Return [x, y] of the center of cell containing provided text 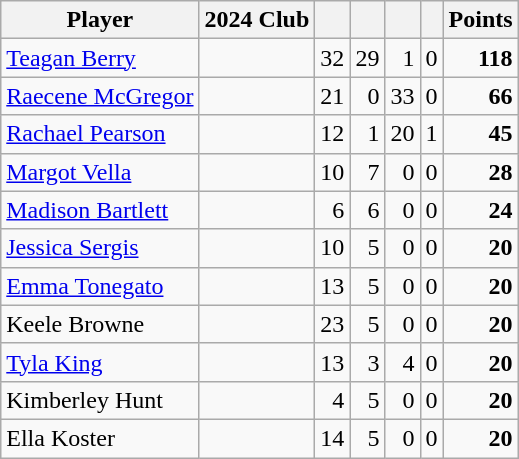
Keele Browne [100, 324]
2024 Club [257, 20]
118 [480, 58]
Margot Vella [100, 172]
Jessica Sergis [100, 248]
12 [332, 134]
Raecene McGregor [100, 96]
Kimberley Hunt [100, 400]
7 [368, 172]
29 [368, 58]
14 [332, 438]
Teagan Berry [100, 58]
32 [332, 58]
Rachael Pearson [100, 134]
3 [368, 362]
23 [332, 324]
21 [332, 96]
24 [480, 210]
45 [480, 134]
Madison Bartlett [100, 210]
Player [100, 20]
Tyla King [100, 362]
Emma Tonegato [100, 286]
Points [480, 20]
28 [480, 172]
66 [480, 96]
33 [402, 96]
Ella Koster [100, 438]
